Return (x, y) of the center of cell containing provided text 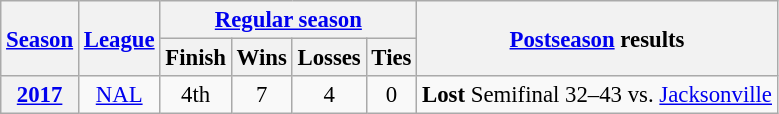
Finish (196, 58)
Postseason results (598, 38)
Losses (329, 58)
2017 (40, 95)
4 (329, 95)
Regular season (288, 20)
Wins (262, 58)
League (118, 38)
4th (196, 95)
NAL (118, 95)
Lost Semifinal 32–43 vs. Jacksonville (598, 95)
Ties (392, 58)
7 (262, 95)
0 (392, 95)
Season (40, 38)
